For the text-containing cell, return its midpoint in [x, y] coordinate format. 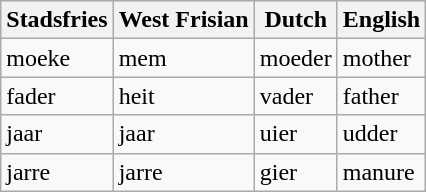
udder [381, 134]
English [381, 20]
vader [296, 96]
mem [184, 58]
manure [381, 172]
moeder [296, 58]
uier [296, 134]
heit [184, 96]
mother [381, 58]
moeke [57, 58]
gier [296, 172]
Dutch [296, 20]
West Frisian [184, 20]
Stadsfries [57, 20]
father [381, 96]
fader [57, 96]
